Capture the cell that displays the provided text and extract its (x, y) central coordinate. 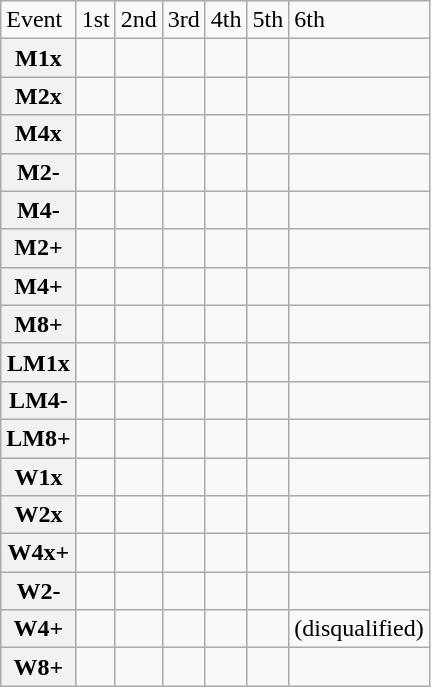
2nd (138, 20)
5th (268, 20)
W8+ (38, 667)
LM4- (38, 400)
M4- (38, 210)
3rd (184, 20)
W4x+ (38, 553)
1st (96, 20)
6th (359, 20)
W2x (38, 515)
LM8+ (38, 438)
(disqualified) (359, 629)
W4+ (38, 629)
M2- (38, 172)
M8+ (38, 324)
M1x (38, 58)
LM1x (38, 362)
W1x (38, 477)
Event (38, 20)
M2+ (38, 248)
W2- (38, 591)
4th (226, 20)
M4x (38, 134)
M4+ (38, 286)
M2x (38, 96)
